Scan for the cell matching the given text and deliver its (X, Y) coordinate at center. 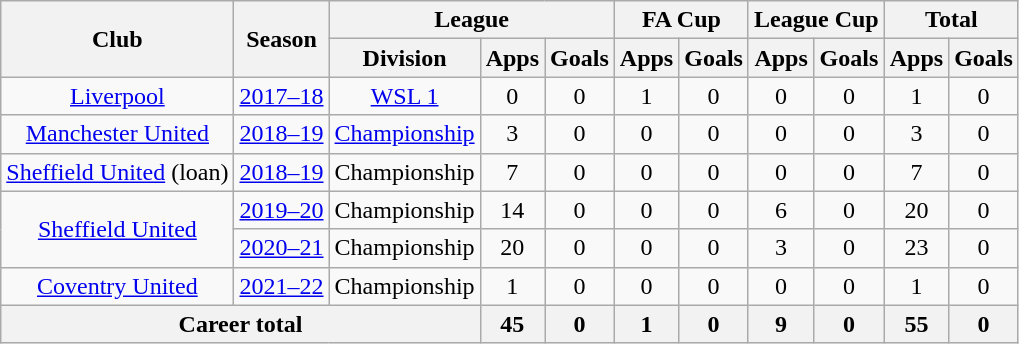
2019–20 (282, 210)
6 (780, 210)
Liverpool (118, 96)
45 (512, 324)
FA Cup (681, 20)
League Cup (816, 20)
Sheffield United (118, 229)
2021–22 (282, 286)
2017–18 (282, 96)
Club (118, 39)
23 (916, 248)
League (472, 20)
Coventry United (118, 286)
Total (951, 20)
9 (780, 324)
Division (404, 58)
Manchester United (118, 134)
WSL 1 (404, 96)
2020–21 (282, 248)
14 (512, 210)
Sheffield United (loan) (118, 172)
Career total (240, 324)
Season (282, 39)
55 (916, 324)
